Determine the [x, y] coordinate at the center of the cell enclosing the given text.  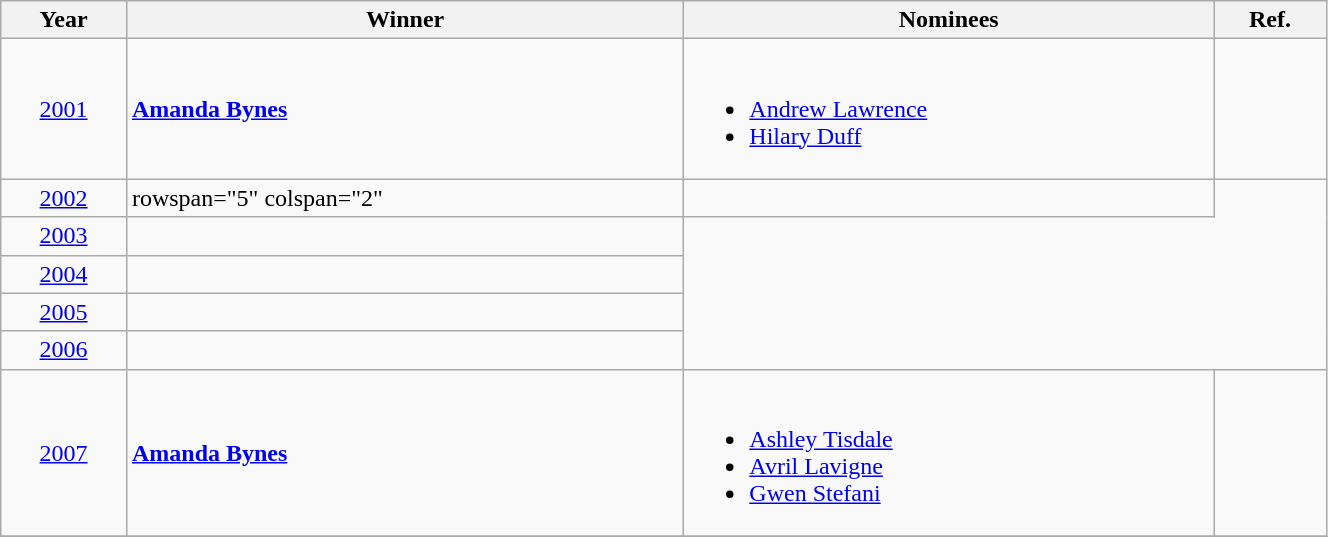
2005 [64, 312]
Andrew LawrenceHilary Duff [949, 109]
Ref. [1270, 20]
2003 [64, 236]
2001 [64, 109]
2004 [64, 274]
2007 [64, 452]
Nominees [949, 20]
Ashley TisdaleAvril LavigneGwen Stefani [949, 452]
2006 [64, 350]
Year [64, 20]
2002 [64, 198]
rowspan="5" colspan="2" [404, 198]
Winner [404, 20]
